Identify which cell holds the provided text, then report its [x, y] central coordinate. 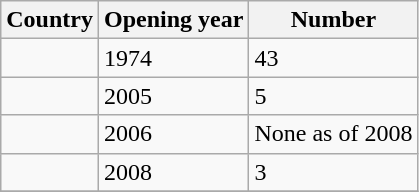
1974 [173, 58]
5 [334, 96]
Country [50, 20]
Number [334, 20]
2005 [173, 96]
2006 [173, 134]
43 [334, 58]
Opening year [173, 20]
None as of 2008 [334, 134]
3 [334, 172]
2008 [173, 172]
